Return (x, y) of the center of cell containing provided text 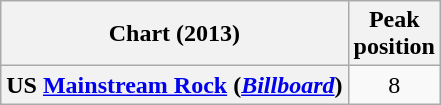
Chart (2013) (174, 34)
8 (394, 85)
US Mainstream Rock (Billboard) (174, 85)
Peakposition (394, 34)
